Return (X, Y) of the center of cell containing provided text 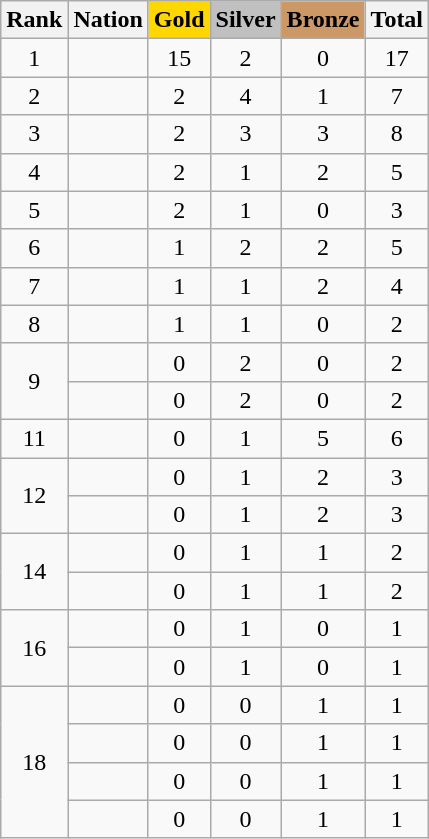
9 (34, 381)
14 (34, 572)
Gold (179, 20)
Total (397, 20)
Rank (34, 20)
16 (34, 648)
12 (34, 496)
18 (34, 762)
15 (179, 58)
11 (34, 438)
Silver (246, 20)
Nation (108, 20)
17 (397, 58)
Bronze (323, 20)
